Identify which cell holds the provided text, then report its [x, y] central coordinate. 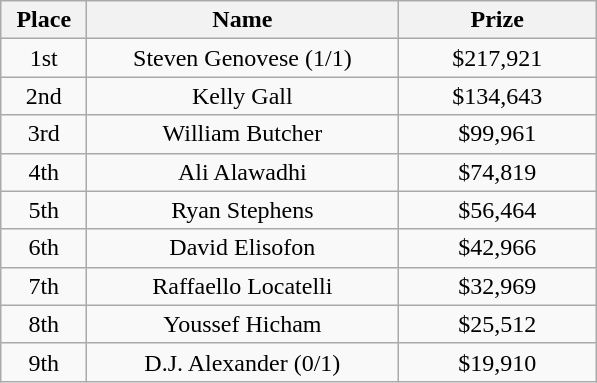
Ryan Stephens [242, 210]
Name [242, 20]
4th [44, 172]
7th [44, 286]
Place [44, 20]
Kelly Gall [242, 96]
Steven Genovese (1/1) [242, 58]
William Butcher [242, 134]
5th [44, 210]
$74,819 [498, 172]
$32,969 [498, 286]
8th [44, 324]
3rd [44, 134]
$217,921 [498, 58]
$56,464 [498, 210]
1st [44, 58]
Ali Alawadhi [242, 172]
$134,643 [498, 96]
2nd [44, 96]
Youssef Hicham [242, 324]
David Elisofon [242, 248]
$19,910 [498, 362]
Raffaello Locatelli [242, 286]
Prize [498, 20]
9th [44, 362]
6th [44, 248]
D.J. Alexander (0/1) [242, 362]
$42,966 [498, 248]
$99,961 [498, 134]
$25,512 [498, 324]
